Find where the given text appears and provide that cell's center as (x, y) coordinate. 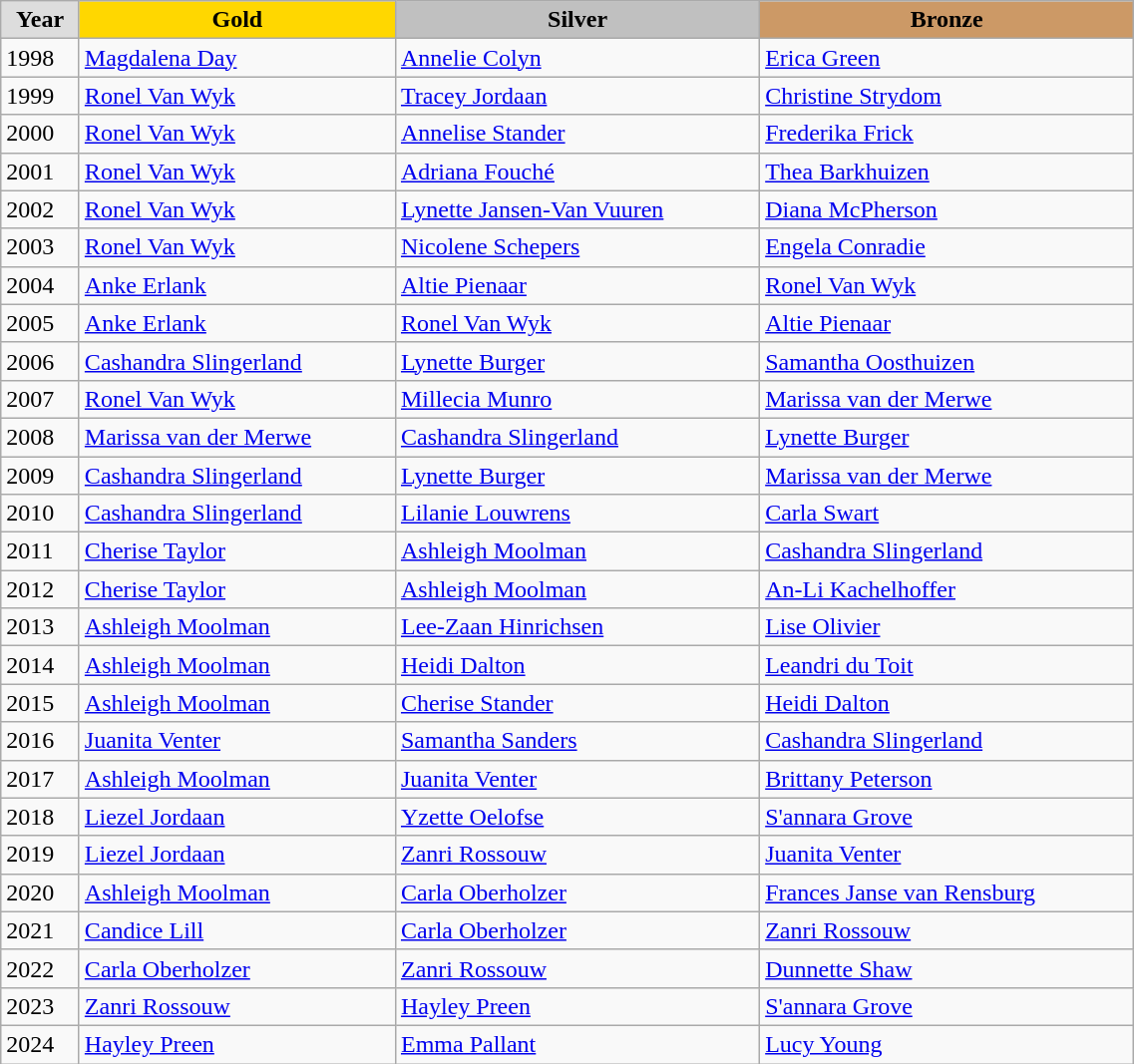
2014 (40, 665)
Tracey Jordaan (576, 96)
Erica Green (947, 58)
Nicolene Schepers (576, 247)
Silver (576, 20)
Leandri du Toit (947, 665)
Bronze (947, 20)
2000 (40, 134)
2021 (40, 930)
Millecia Munro (576, 399)
2020 (40, 892)
2004 (40, 285)
2015 (40, 703)
Gold (237, 20)
Candice Lill (237, 930)
Cherise Stander (576, 703)
2003 (40, 247)
Lynette Jansen-Van Vuuren (576, 209)
2011 (40, 551)
2017 (40, 779)
Christine Strydom (947, 96)
Brittany Peterson (947, 779)
2018 (40, 817)
2006 (40, 361)
2010 (40, 514)
2007 (40, 399)
Lise Olivier (947, 627)
Frances Janse van Rensburg (947, 892)
1998 (40, 58)
Annelie Colyn (576, 58)
2022 (40, 968)
Frederika Frick (947, 134)
2002 (40, 209)
Lilanie Louwrens (576, 514)
Adriana Fouché (576, 172)
An-Li Kachelhoffer (947, 589)
2016 (40, 741)
Lee-Zaan Hinrichsen (576, 627)
Carla Swart (947, 514)
Dunnette Shaw (947, 968)
2024 (40, 1044)
2019 (40, 855)
Engela Conradie (947, 247)
2023 (40, 1006)
2009 (40, 476)
Lucy Young (947, 1044)
Year (40, 20)
2001 (40, 172)
Magdalena Day (237, 58)
Samantha Oosthuizen (947, 361)
Emma Pallant (576, 1044)
2008 (40, 437)
Annelise Stander (576, 134)
2012 (40, 589)
Diana McPherson (947, 209)
Yzette Oelofse (576, 817)
1999 (40, 96)
2005 (40, 323)
Thea Barkhuizen (947, 172)
2013 (40, 627)
Samantha Sanders (576, 741)
